Pinpoint the cell where the given text exists, returning its (X, Y) midpoint coordinate. 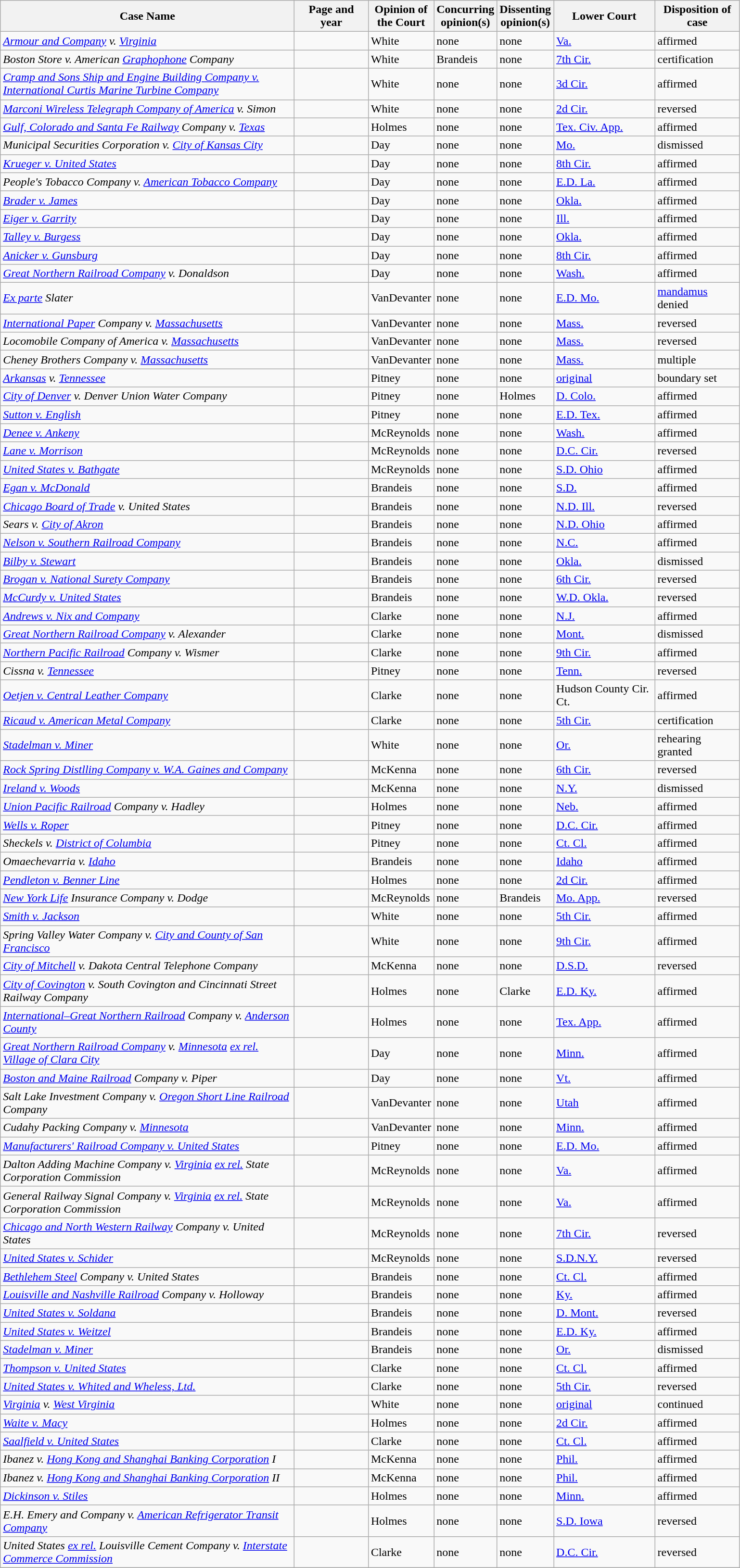
Utah (604, 1103)
Cissna v. Tennessee (147, 671)
United States v. Soldana (147, 1313)
Oetjen v. Central Leather Company (147, 695)
Nelson v. Southern Railroad Company (147, 542)
Lane v. Morrison (147, 451)
Locomobile Company of America v. Massachusetts (147, 341)
Louisville and Nashville Railroad Company v. Holloway (147, 1295)
United States ex rel. Louisville Cement Company v. Interstate Commerce Commission (147, 1552)
Vt. (604, 1078)
Smith v. Jackson (147, 916)
Bethlehem Steel Company v. United States (147, 1277)
Tex. Civ. App. (604, 127)
United States v. Weitzel (147, 1331)
D. Mont. (604, 1313)
Cramp and Sons Ship and Engine Building Company v. International Curtis Marine Turbine Company (147, 84)
Cheney Brothers Company v. Massachusetts (147, 360)
Union Pacific Railroad Company v. Hadley (147, 806)
Dissenting opinion(s) (525, 16)
McCurdy v. United States (147, 598)
Opinion of the Court (401, 16)
Great Northern Railroad Company v. Alexander (147, 634)
Great Northern Railroad Company v. Minnesota ex rel. Village of Clara City (147, 1053)
General Railway Signal Company v. Virginia ex rel. State Corporation Commission (147, 1202)
N.D. Ohio (604, 524)
Chicago and North Western Railway Company v. United States (147, 1233)
Wells v. Roper (147, 825)
Salt Lake Investment Company v. Oregon Short Line Railroad Company (147, 1103)
D.S.D. (604, 966)
United States v. Whited and Wheless, Ltd. (147, 1386)
Mo. (604, 145)
Disposition of case (697, 16)
Krueger v. United States (147, 163)
E.H. Emery and Company v. American Refrigerator Transit Company (147, 1520)
Andrews v. Nix and Company (147, 616)
boundary set (697, 378)
S.D.N.Y. (604, 1258)
Case Name (147, 16)
City of Denver v. Denver Union Water Company (147, 396)
Marconi Wireless Telegraph Company of America v. Simon (147, 109)
Tenn. (604, 671)
Page and year (332, 16)
Armour and Company v. Virginia (147, 41)
International Paper Company v. Massachusetts (147, 323)
United States v. Bathgate (147, 469)
N.D. Ill. (604, 506)
Ky. (604, 1295)
Talley v. Burgess (147, 237)
mandamus denied (697, 298)
Virginia v. West Virginia (147, 1405)
Ricaud v. American Metal Company (147, 720)
International–Great Northern Railroad Company v. Anderson County (147, 1022)
S.D. Iowa (604, 1520)
City of Mitchell v. Dakota Central Telephone Company (147, 966)
Brogan v. National Surety Company (147, 579)
New York Life Insurance Company v. Dodge (147, 898)
N.Y. (604, 788)
Ibanez v. Hong Kong and Shanghai Banking Corporation I (147, 1459)
E.D. Tex. (604, 414)
N.J. (604, 616)
Boston and Maine Railroad Company v. Piper (147, 1078)
E.D. La. (604, 182)
Thompson v. United States (147, 1368)
Sheckels v. District of Columbia (147, 843)
Mont. (604, 634)
D. Colo. (604, 396)
Northern Pacific Railroad Company v. Wismer (147, 652)
rehearing granted (697, 745)
Brader v. James (147, 200)
Arkansas v. Tennessee (147, 378)
Ex parte Slater (147, 298)
Pendleton v. Benner Line (147, 879)
Waite v. Macy (147, 1423)
Bilby v. Stewart (147, 561)
Idaho (604, 861)
Cudahy Packing Company v. Minnesota (147, 1128)
Great Northern Railroad Company v. Donaldson (147, 274)
S.D. (604, 488)
Neb. (604, 806)
Ibanez v. Hong Kong and Shanghai Banking Corporation II (147, 1478)
Omaechevarria v. Idaho (147, 861)
Denee v. Ankeny (147, 433)
Eiger v. Garrity (147, 218)
United States v. Schider (147, 1258)
W.D. Okla. (604, 598)
Mo. App. (604, 898)
Concurring opinion(s) (466, 16)
Manufacturers' Railroad Company v. United States (147, 1146)
multiple (697, 360)
Egan v. McDonald (147, 488)
3d Cir. (604, 84)
Tex. App. (604, 1022)
N.C. (604, 542)
Spring Valley Water Company v. City and County of San Francisco (147, 941)
Dalton Adding Machine Company v. Virginia ex rel. State Corporation Commission (147, 1170)
Hudson County Cir. Ct. (604, 695)
Gulf, Colorado and Santa Fe Railway Company v. Texas (147, 127)
Anicker v. Gunsburg (147, 255)
Sutton v. English (147, 414)
Rock Spring Distlling Company v. W.A. Gaines and Company (147, 770)
People's Tobacco Company v. American Tobacco Company (147, 182)
Ill. (604, 218)
Ireland v. Woods (147, 788)
Boston Store v. American Graphophone Company (147, 59)
Lower Court (604, 16)
Chicago Board of Trade v. United States (147, 506)
Sears v. City of Akron (147, 524)
S.D. Ohio (604, 469)
continued (697, 1405)
City of Covington v. South Covington and Cincinnati Street Railway Company (147, 991)
Municipal Securities Corporation v. City of Kansas City (147, 145)
Saalfield v. United States (147, 1441)
Dickinson v. Stiles (147, 1496)
